Search for the cell housing the specified text and yield its (X, Y) center coordinate. 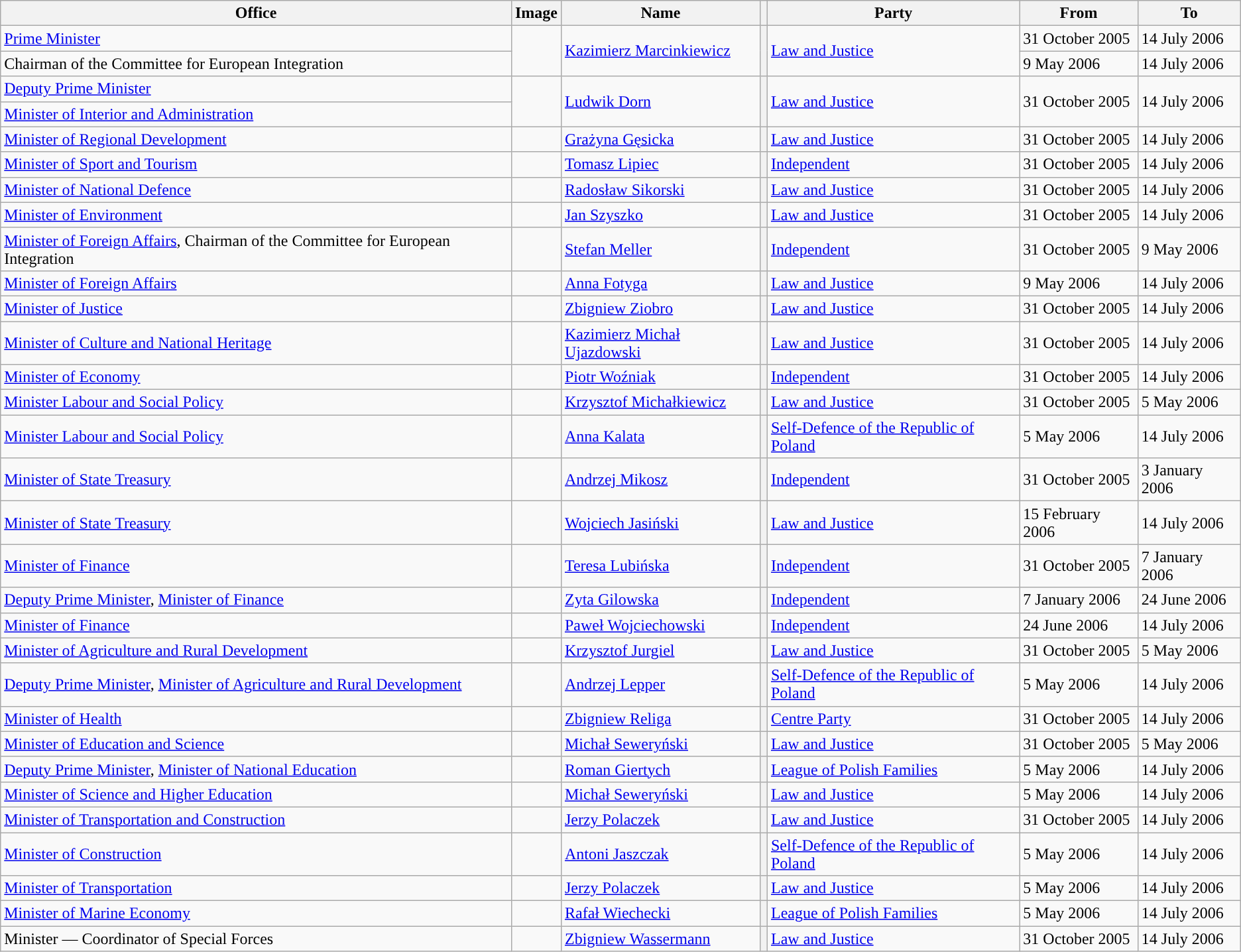
Paweł Wojciechowski (660, 625)
Anna Kalata (660, 436)
Krzysztof Jurgiel (660, 650)
Deputy Prime Minister, Minister of Agriculture and Rural Development (256, 684)
Party (893, 13)
Stefan Meller (660, 249)
Tomasz Lipiec (660, 164)
Deputy Prime Minister, Minister of Finance (256, 600)
Minister of Foreign Affairs, Chairman of the Committee for European Integration (256, 249)
Roman Giertych (660, 769)
Minister of Regional Development (256, 139)
Minister of Culture and National Heritage (256, 342)
Deputy Prime Minister (256, 89)
From (1079, 13)
Minister of Health (256, 719)
Krzysztof Michałkiewicz (660, 402)
3 January 2006 (1189, 480)
Zbigniew Ziobro (660, 308)
Radosław Sikorski (660, 190)
15 February 2006 (1079, 522)
Teresa Lubińska (660, 566)
Minister of Science and Higher Education (256, 794)
Minister of Interior and Administration (256, 114)
Minister — Coordinator of Special Forces (256, 939)
Anna Fotyga (660, 283)
Grażyna Gęsicka (660, 139)
Minister of National Defence (256, 190)
Antoni Jaszczak (660, 854)
Minister of Marine Economy (256, 914)
Minister of Environment (256, 215)
Minister of Agriculture and Rural Development (256, 650)
Office (256, 13)
Minister of Foreign Affairs (256, 283)
Minister of Transportation (256, 888)
Kazimierz Michał Ujazdowski (660, 342)
Wojciech Jasiński (660, 522)
Name (660, 13)
Minister of Construction (256, 854)
Kazimierz Marcinkiewicz (660, 51)
Andrzej Mikosz (660, 480)
Andrzej Lepper (660, 684)
Minister of Economy (256, 377)
Zyta Gilowska (660, 600)
To (1189, 13)
Jan Szyszko (660, 215)
Minister of Education and Science (256, 744)
Zbigniew Religa (660, 719)
Minister of Justice (256, 308)
Chairman of the Committee for European Integration (256, 64)
Zbigniew Wassermann (660, 939)
Minister of Sport and Tourism (256, 164)
Deputy Prime Minister, Minister of National Education (256, 769)
Prime Minister (256, 38)
Piotr Woźniak (660, 377)
Centre Party (893, 719)
Ludwik Dorn (660, 101)
Minister of Transportation and Construction (256, 819)
Image (536, 13)
Rafał Wiechecki (660, 914)
